Scan for the cell matching the given text and deliver its (x, y) coordinate at center. 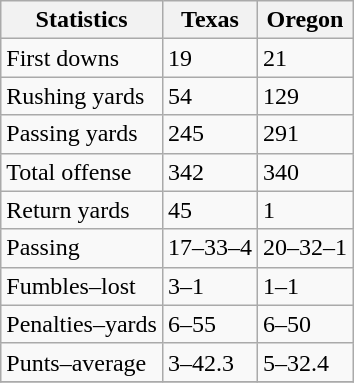
19 (210, 58)
6–50 (306, 324)
340 (306, 172)
Total offense (82, 172)
3–42.3 (210, 362)
First downs (82, 58)
21 (306, 58)
Penalties–yards (82, 324)
245 (210, 134)
Texas (210, 20)
54 (210, 96)
291 (306, 134)
45 (210, 210)
20–32–1 (306, 248)
6–55 (210, 324)
342 (210, 172)
Passing yards (82, 134)
Oregon (306, 20)
Rushing yards (82, 96)
17–33–4 (210, 248)
1 (306, 210)
Fumbles–lost (82, 286)
5–32.4 (306, 362)
1–1 (306, 286)
129 (306, 96)
Passing (82, 248)
Punts–average (82, 362)
Return yards (82, 210)
Statistics (82, 20)
3–1 (210, 286)
